Detect which cell encompasses the target text, then output its (X, Y) center coordinate. 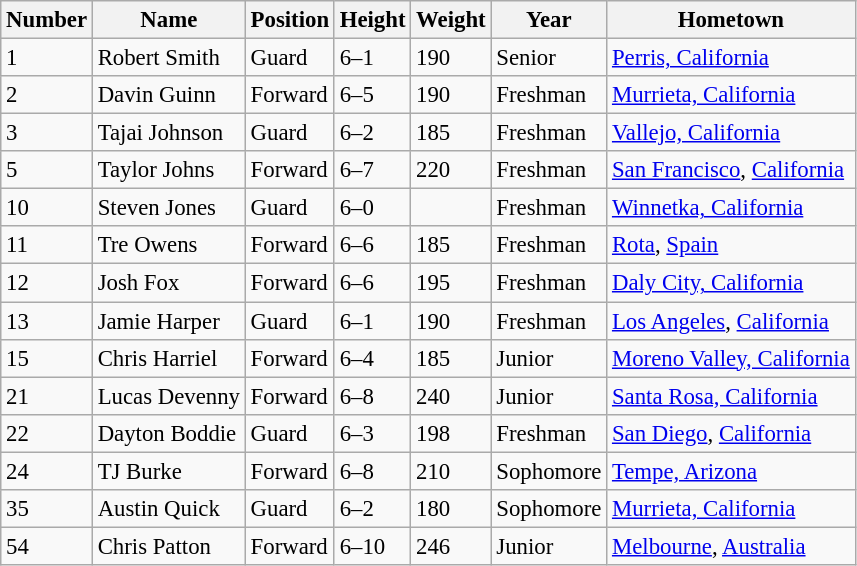
Number (47, 20)
195 (451, 283)
TJ Burke (168, 471)
21 (47, 396)
Lucas Devenny (168, 396)
Position (290, 20)
22 (47, 433)
Perris, California (731, 58)
11 (47, 245)
24 (47, 471)
3 (47, 133)
Steven Jones (168, 208)
Vallejo, California (731, 133)
180 (451, 509)
10 (47, 208)
Los Angeles, California (731, 321)
1 (47, 58)
Moreno Valley, California (731, 358)
Rota, Spain (731, 245)
6–0 (372, 208)
Name (168, 20)
5 (47, 170)
Tempe, Arizona (731, 471)
San Diego, California (731, 433)
6–4 (372, 358)
Tajai Johnson (168, 133)
6–3 (372, 433)
6–5 (372, 95)
Winnetka, California (731, 208)
2 (47, 95)
Robert Smith (168, 58)
13 (47, 321)
Daly City, California (731, 283)
54 (47, 546)
Jamie Harper (168, 321)
Santa Rosa, California (731, 396)
Hometown (731, 20)
220 (451, 170)
35 (47, 509)
15 (47, 358)
Senior (549, 58)
Chris Patton (168, 546)
Taylor Johns (168, 170)
198 (451, 433)
Height (372, 20)
Josh Fox (168, 283)
Dayton Boddie (168, 433)
12 (47, 283)
Davin Guinn (168, 95)
240 (451, 396)
San Francisco, California (731, 170)
Melbourne, Australia (731, 546)
246 (451, 546)
Weight (451, 20)
Tre Owens (168, 245)
Chris Harriel (168, 358)
Austin Quick (168, 509)
Year (549, 20)
6–10 (372, 546)
6–7 (372, 170)
210 (451, 471)
